Search for the cell housing the specified text and yield its [X, Y] center coordinate. 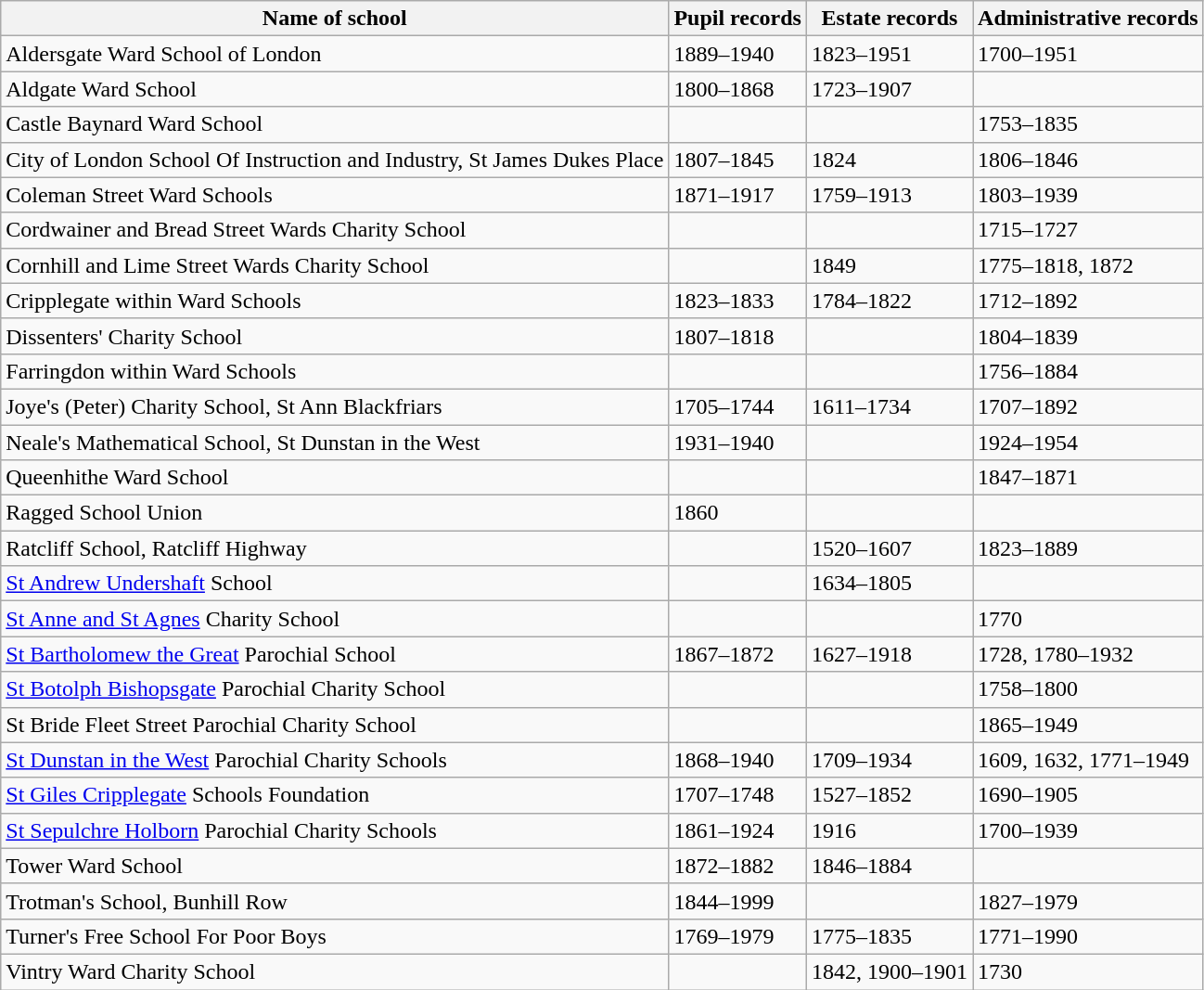
Joye's (Peter) Charity School, St Ann Blackfriars [335, 406]
Aldgate Ward School [335, 89]
1824 [889, 160]
1924–1954 [1089, 443]
Farringdon within Ward Schools [335, 371]
1803–1939 [1089, 195]
1865–1949 [1089, 725]
1868–1940 [738, 760]
1806–1846 [1089, 160]
1520–1607 [889, 548]
Coleman Street Ward Schools [335, 195]
Cordwainer and Bread Street Wards Charity School [335, 230]
Ragged School Union [335, 513]
Castle Baynard Ward School [335, 124]
Name of school [335, 19]
1775–1835 [889, 936]
St Bride Fleet Street Parochial Charity School [335, 725]
1730 [1089, 971]
1723–1907 [889, 89]
1807–1845 [738, 160]
1627–1918 [889, 654]
1916 [889, 830]
City of London School Of Instruction and Industry, St James Dukes Place [335, 160]
1770 [1089, 619]
1634–1805 [889, 584]
1709–1934 [889, 760]
1847–1871 [1089, 478]
1807–1818 [738, 336]
1707–1892 [1089, 406]
1872–1882 [738, 866]
1800–1868 [738, 89]
Dissenters' Charity School [335, 336]
1715–1727 [1089, 230]
St Andrew Undershaft School [335, 584]
1611–1734 [889, 406]
1931–1940 [738, 443]
1871–1917 [738, 195]
1705–1744 [738, 406]
1861–1924 [738, 830]
1700–1951 [1089, 54]
1728, 1780–1932 [1089, 654]
1860 [738, 513]
1527–1852 [889, 795]
St Anne and St Agnes Charity School [335, 619]
1775–1818, 1872 [1089, 265]
St Giles Cripplegate Schools Foundation [335, 795]
1758–1800 [1089, 689]
1846–1884 [889, 866]
Aldersgate Ward School of London [335, 54]
St Sepulchre Holborn Parochial Charity Schools [335, 830]
1769–1979 [738, 936]
1690–1905 [1089, 795]
Tower Ward School [335, 866]
Administrative records [1089, 19]
Queenhithe Ward School [335, 478]
1707–1748 [738, 795]
Turner's Free School For Poor Boys [335, 936]
Estate records [889, 19]
1823–1889 [1089, 548]
1753–1835 [1089, 124]
1823–1951 [889, 54]
1759–1913 [889, 195]
1700–1939 [1089, 830]
Trotman's School, Bunhill Row [335, 901]
Neale's Mathematical School, St Dunstan in the West [335, 443]
Cripplegate within Ward Schools [335, 301]
1756–1884 [1089, 371]
1889–1940 [738, 54]
St Botolph Bishopsgate Parochial Charity School [335, 689]
1712–1892 [1089, 301]
1867–1872 [738, 654]
1823–1833 [738, 301]
Vintry Ward Charity School [335, 971]
1827–1979 [1089, 901]
Pupil records [738, 19]
St Dunstan in the West Parochial Charity Schools [335, 760]
1849 [889, 265]
1609, 1632, 1771–1949 [1089, 760]
1804–1839 [1089, 336]
1844–1999 [738, 901]
1842, 1900–1901 [889, 971]
St Bartholomew the Great Parochial School [335, 654]
1771–1990 [1089, 936]
Cornhill and Lime Street Wards Charity School [335, 265]
Ratcliff School, Ratcliff Highway [335, 548]
1784–1822 [889, 301]
